Capture the cell that displays the provided text and extract its [x, y] central coordinate. 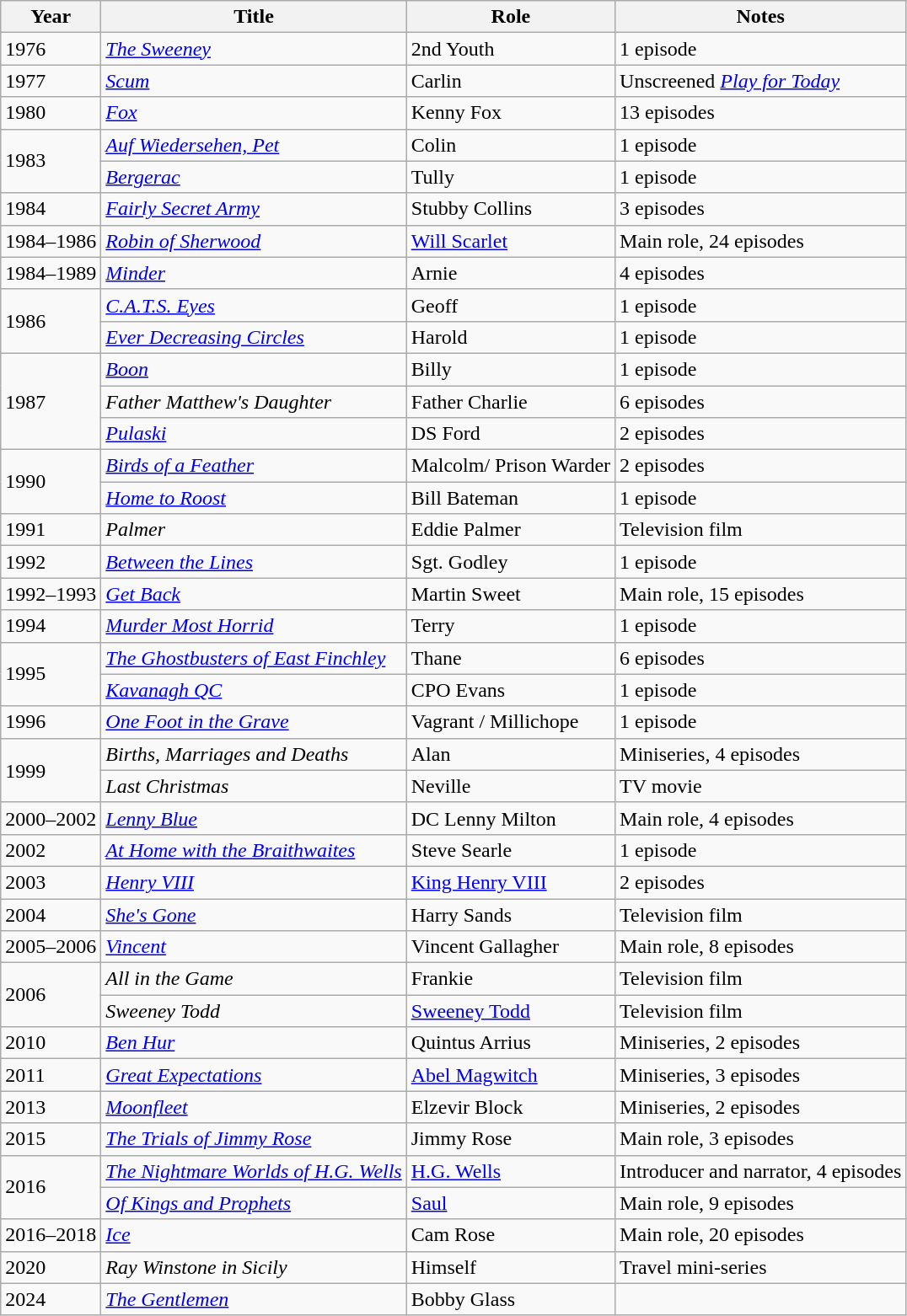
TV movie [760, 786]
Steve Searle [511, 850]
Billy [511, 369]
2024 [51, 1299]
Colin [511, 145]
Bobby Glass [511, 1299]
Of Kings and Prophets [254, 1203]
Moonfleet [254, 1107]
Main role, 3 episodes [760, 1139]
Notes [760, 17]
1987 [51, 401]
2002 [51, 850]
2016–2018 [51, 1235]
1995 [51, 674]
Ever Decreasing Circles [254, 337]
Eddie Palmer [511, 530]
Harry Sands [511, 914]
Main role, 8 episodes [760, 947]
2020 [51, 1267]
3 episodes [760, 209]
The Nightmare Worlds of H.G. Wells [254, 1171]
1976 [51, 49]
She's Gone [254, 914]
Bill Bateman [511, 498]
Vincent Gallagher [511, 947]
Himself [511, 1267]
Elzevir Block [511, 1107]
Fox [254, 113]
1992–1993 [51, 594]
Geoff [511, 305]
Lenny Blue [254, 818]
Neville [511, 786]
1991 [51, 530]
Father Matthew's Daughter [254, 402]
Main role, 24 episodes [760, 241]
Ice [254, 1235]
All in the Game [254, 979]
At Home with the Braithwaites [254, 850]
Scum [254, 81]
Main role, 20 episodes [760, 1235]
Abel Magwitch [511, 1075]
1986 [51, 321]
Terry [511, 626]
Alan [511, 754]
Main role, 15 episodes [760, 594]
Home to Roost [254, 498]
1983 [51, 161]
One Foot in the Grave [254, 722]
Ray Winstone in Sicily [254, 1267]
Miniseries, 3 episodes [760, 1075]
Pulaski [254, 434]
Birds of a Feather [254, 466]
Sgt. Godley [511, 562]
2006 [51, 995]
DS Ford [511, 434]
Saul [511, 1203]
Palmer [254, 530]
Father Charlie [511, 402]
2015 [51, 1139]
The Ghostbusters of East Finchley [254, 658]
Travel mini-series [760, 1267]
Miniseries, 4 episodes [760, 754]
Quintus Arrius [511, 1043]
Boon [254, 369]
Frankie [511, 979]
Harold [511, 337]
Last Christmas [254, 786]
Year [51, 17]
Kenny Fox [511, 113]
DC Lenny Milton [511, 818]
Great Expectations [254, 1075]
1996 [51, 722]
The Trials of Jimmy Rose [254, 1139]
Kavanagh QC [254, 690]
1992 [51, 562]
1984–1989 [51, 273]
4 episodes [760, 273]
Title [254, 17]
The Sweeney [254, 49]
2013 [51, 1107]
2010 [51, 1043]
2011 [51, 1075]
Vagrant / Millichope [511, 722]
Main role, 9 episodes [760, 1203]
Jimmy Rose [511, 1139]
Bergerac [254, 177]
1994 [51, 626]
Stubby Collins [511, 209]
Ben Hur [254, 1043]
2004 [51, 914]
Murder Most Horrid [254, 626]
The Gentlemen [254, 1299]
Role [511, 17]
Thane [511, 658]
13 episodes [760, 113]
1980 [51, 113]
2005–2006 [51, 947]
1999 [51, 770]
Carlin [511, 81]
2nd Youth [511, 49]
C.A.T.S. Eyes [254, 305]
King Henry VIII [511, 882]
1984 [51, 209]
Unscreened Play for Today [760, 81]
Henry VIII [254, 882]
2003 [51, 882]
Arnie [511, 273]
Cam Rose [511, 1235]
Martin Sweet [511, 594]
1984–1986 [51, 241]
Tully [511, 177]
Will Scarlet [511, 241]
Auf Wiedersehen, Pet [254, 145]
2016 [51, 1187]
Between the Lines [254, 562]
Main role, 4 episodes [760, 818]
1990 [51, 482]
Introducer and narrator, 4 episodes [760, 1171]
H.G. Wells [511, 1171]
1977 [51, 81]
Fairly Secret Army [254, 209]
Vincent [254, 947]
Births, Marriages and Deaths [254, 754]
Minder [254, 273]
Robin of Sherwood [254, 241]
Malcolm/ Prison Warder [511, 466]
CPO Evans [511, 690]
2000–2002 [51, 818]
Get Back [254, 594]
